Return the [X, Y] coordinate for the center point of the cell that contains the specified text.  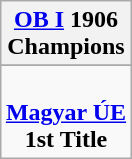
OB I 1906Champions [66, 34]
Magyar ÚE1st Title [66, 112]
